Provide the [x, y] coordinate of the cell's center where the given text is located.  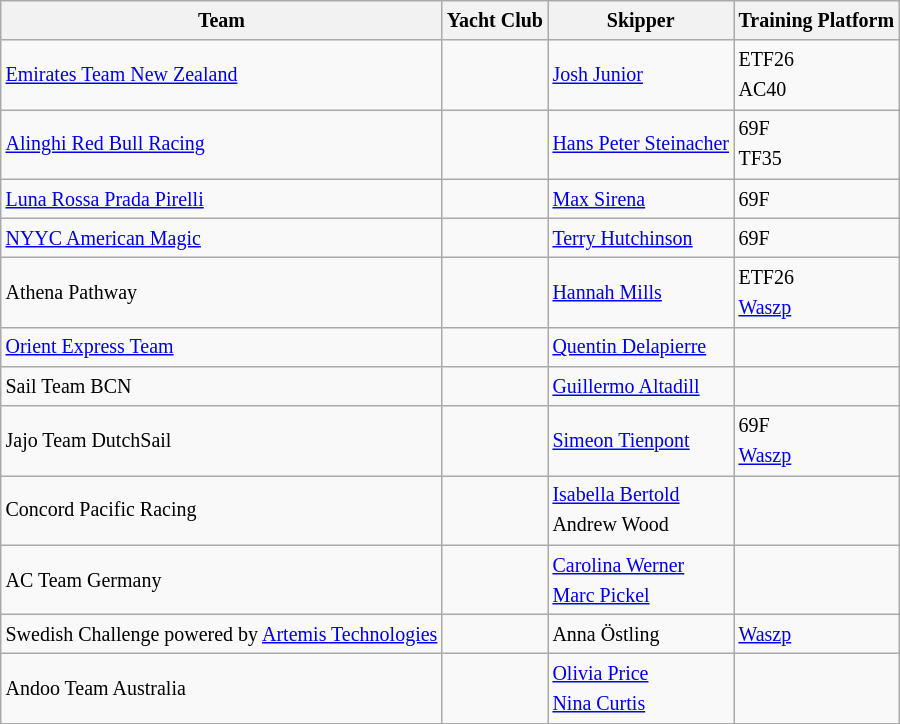
ETF26 Waszp [816, 292]
Jajo Team DutchSail [222, 442]
Training Platform [816, 20]
Skipper [641, 20]
AC Team Germany [222, 580]
Terry Hutchinson [641, 238]
Anna Östling [641, 634]
Olivia Price Nina Curtis [641, 688]
69F Waszp [816, 442]
Isabella Bertold Andrew Wood [641, 510]
Simeon Tienpont [641, 442]
Team [222, 20]
Quentin Delapierre [641, 348]
Andoo Team Australia [222, 688]
Swedish Challenge powered by Artemis Technologies [222, 634]
Josh Junior [641, 76]
Carolina Werner Marc Pickel [641, 580]
Hans Peter Steinacher [641, 144]
Max Sirena [641, 198]
Athena Pathway [222, 292]
ETF26 AC40 [816, 76]
Alinghi Red Bull Racing [222, 144]
Yacht Club [495, 20]
Luna Rossa Prada Pirelli [222, 198]
Guillermo Altadill [641, 386]
Waszp [816, 634]
NYYC American Magic [222, 238]
Hannah Mills [641, 292]
Orient Express Team [222, 348]
69F TF35 [816, 144]
Sail Team BCN [222, 386]
Emirates Team New Zealand [222, 76]
Concord Pacific Racing [222, 510]
